Return the [x, y] coordinate for the center point of the cell that contains the specified text.  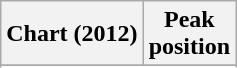
Peakposition [189, 34]
Chart (2012) [72, 34]
